Pinpoint the cell where the given text exists, returning its (x, y) midpoint coordinate. 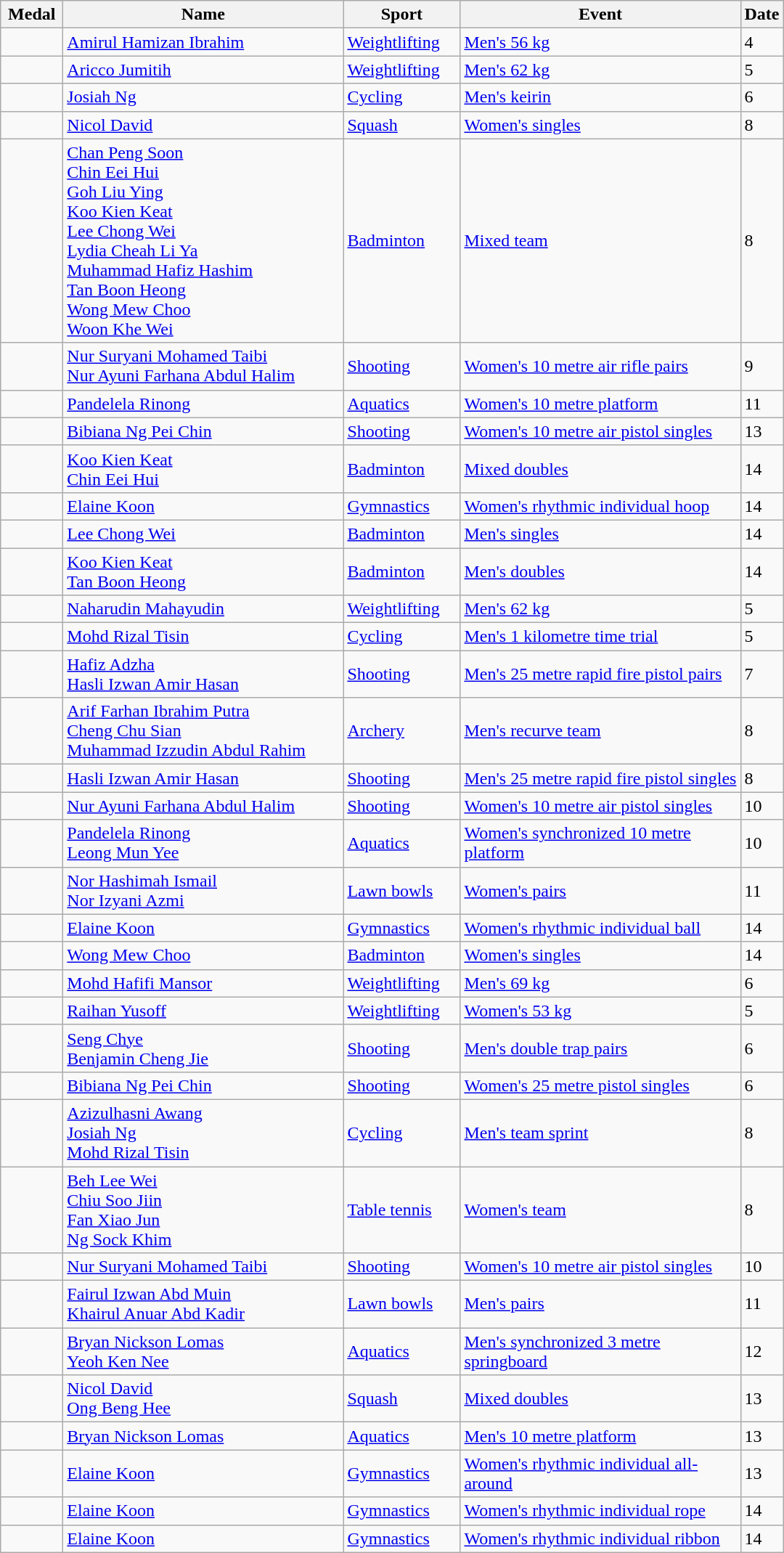
Women's rhythmic individual rope (600, 1511)
12 (762, 1352)
Lee Chong Wei (203, 534)
Azizulhasni AwangJosiah NgMohd Rizal Tisin (203, 1133)
Men's 69 kg (600, 983)
Women's rhythmic individual hoop (600, 506)
Bryan Nickson LomasYeoh Ken Nee (203, 1352)
Women's rhythmic individual ribbon (600, 1538)
Men's 25 metre rapid fire pistol pairs (600, 674)
Amirul Hamizan Ibrahim (203, 42)
Hafiz AdzhaHasli Izwan Amir Hasan (203, 674)
Table tennis (402, 1210)
Raihan Yusoff (203, 1011)
Chan Peng SoonChin Eei HuiGoh Liu YingKoo Kien KeatLee Chong WeiLydia Cheah Li YaMuhammad Hafiz HashimTan Boon HeongWong Mew ChooWoon Khe Wei (203, 241)
Women's rhythmic individual all-around (600, 1474)
Men's doubles (600, 571)
Nur Suryani Mohamed Taibi (203, 1267)
Men's 10 metre platform (600, 1436)
7 (762, 674)
Naharudin Mahayudin (203, 609)
Women's 10 metre platform (600, 404)
Women's 53 kg (600, 1011)
Men's pairs (600, 1304)
Men's 56 kg (600, 42)
Mohd Hafifi Mansor (203, 983)
Koo Kien KeatTan Boon Heong (203, 571)
4 (762, 42)
Women's 25 metre pistol singles (600, 1085)
9 (762, 366)
Nur Ayuni Farhana Abdul Halim (203, 806)
Date (762, 15)
Men's recurve team (600, 731)
Mohd Rizal Tisin (203, 637)
Nor Hashimah IsmailNor Izyani Azmi (203, 890)
Women's team (600, 1210)
Men's 25 metre rapid fire pistol singles (600, 778)
Nur Suryani Mohamed TaibiNur Ayuni Farhana Abdul Halim (203, 366)
Women's pairs (600, 890)
Men's keirin (600, 97)
Koo Kien KeatChin Eei Hui (203, 469)
Medal (32, 15)
Sport (402, 15)
Arif Farhan Ibrahim PutraCheng Chu SianMuhammad Izzudin Abdul Rahim (203, 731)
Nicol David (203, 125)
Nicol DavidOng Beng Hee (203, 1398)
Event (600, 15)
Seng ChyeBenjamin Cheng Jie (203, 1048)
Pandelela Rinong (203, 404)
Beh Lee WeiChiu Soo JiinFan Xiao JunNg Sock Khim (203, 1210)
Josiah Ng (203, 97)
Mixed team (600, 241)
Pandelela RinongLeong Mun Yee (203, 844)
Women's 10 metre air rifle pairs (600, 366)
Hasli Izwan Amir Hasan (203, 778)
Men's synchronized 3 metre springboard (600, 1352)
Men's double trap pairs (600, 1048)
Archery (402, 731)
Men's singles (600, 534)
Name (203, 15)
Men's team sprint (600, 1133)
Aricco Jumitih (203, 70)
Men's 1 kilometre time trial (600, 637)
Wong Mew Choo (203, 955)
Fairul Izwan Abd MuinKhairul Anuar Abd Kadir (203, 1304)
Women's rhythmic individual ball (600, 928)
Women's synchronized 10 metre platform (600, 844)
Bryan Nickson Lomas (203, 1436)
